Detect which cell encompasses the target text, then output its (x, y) center coordinate. 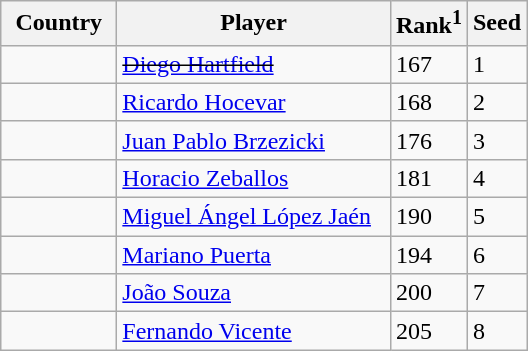
Juan Pablo Brzezicki (254, 140)
6 (496, 255)
Mariano Puerta (254, 255)
Fernando Vicente (254, 331)
João Souza (254, 293)
Rank1 (428, 24)
Miguel Ángel López Jaén (254, 217)
167 (428, 64)
168 (428, 102)
2 (496, 102)
8 (496, 331)
200 (428, 293)
Country (59, 24)
5 (496, 217)
205 (428, 331)
3 (496, 140)
4 (496, 178)
Player (254, 24)
Diego Hartfield (254, 64)
Ricardo Hocevar (254, 102)
190 (428, 217)
Horacio Zeballos (254, 178)
Seed (496, 24)
7 (496, 293)
1 (496, 64)
181 (428, 178)
194 (428, 255)
176 (428, 140)
